Provide the [X, Y] coordinate of the cell's center where the given text is located.  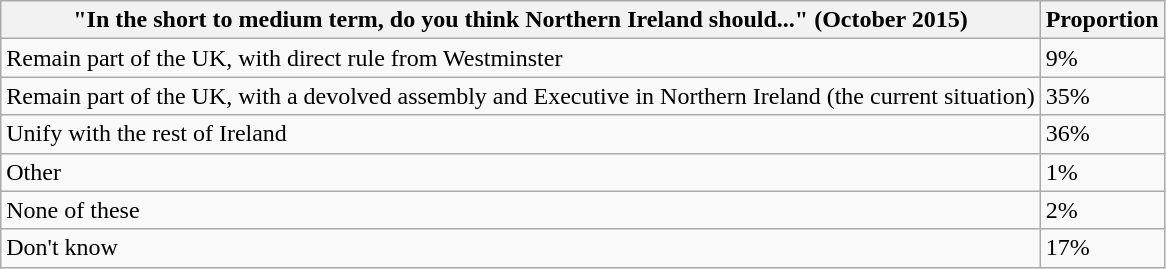
35% [1102, 96]
Remain part of the UK, with direct rule from Westminster [520, 58]
Unify with the rest of Ireland [520, 134]
9% [1102, 58]
1% [1102, 172]
"In the short to medium term, do you think Northern Ireland should..." (October 2015) [520, 20]
Don't know [520, 248]
Remain part of the UK, with a devolved assembly and Executive in Northern Ireland (the current situation) [520, 96]
2% [1102, 210]
36% [1102, 134]
17% [1102, 248]
Proportion [1102, 20]
Other [520, 172]
None of these [520, 210]
